Extract the (X, Y) coordinate from the center of the cell holding the provided text.  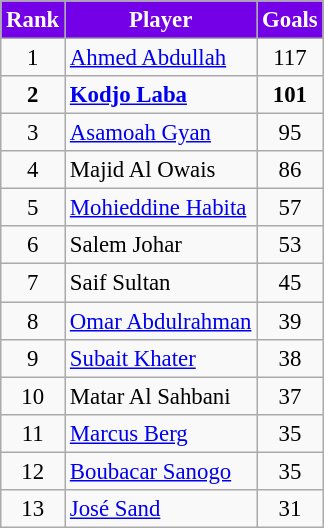
Matar Al Sahbani (161, 396)
Majid Al Owais (161, 170)
117 (290, 58)
31 (290, 509)
38 (290, 358)
Rank (33, 20)
Goals (290, 20)
8 (33, 321)
4 (33, 170)
Mohieddine Habita (161, 208)
5 (33, 208)
3 (33, 133)
Kodjo Laba (161, 95)
Asamoah Gyan (161, 133)
39 (290, 321)
Player (161, 20)
Saif Sultan (161, 283)
Marcus Berg (161, 433)
37 (290, 396)
13 (33, 509)
Salem Johar (161, 245)
101 (290, 95)
53 (290, 245)
7 (33, 283)
9 (33, 358)
10 (33, 396)
Ahmed Abdullah (161, 58)
45 (290, 283)
86 (290, 170)
1 (33, 58)
2 (33, 95)
Omar Abdulrahman (161, 321)
12 (33, 471)
57 (290, 208)
José Sand (161, 509)
11 (33, 433)
Subait Khater (161, 358)
Boubacar Sanogo (161, 471)
95 (290, 133)
6 (33, 245)
